Return the (x, y) coordinate for the center point of the cell that contains the specified text.  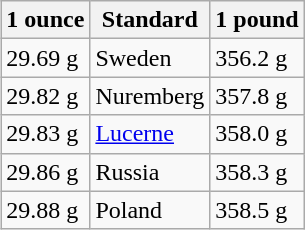
Standard (150, 20)
29.88 g (46, 210)
357.8 g (257, 96)
358.5 g (257, 210)
29.86 g (46, 172)
358.3 g (257, 172)
29.69 g (46, 58)
29.82 g (46, 96)
1 pound (257, 20)
Lucerne (150, 134)
356.2 g (257, 58)
358.0 g (257, 134)
Nuremberg (150, 96)
29.83 g (46, 134)
Poland (150, 210)
Russia (150, 172)
1 ounce (46, 20)
Sweden (150, 58)
